Provide the [x, y] coordinate of the cell's center where the given text is located.  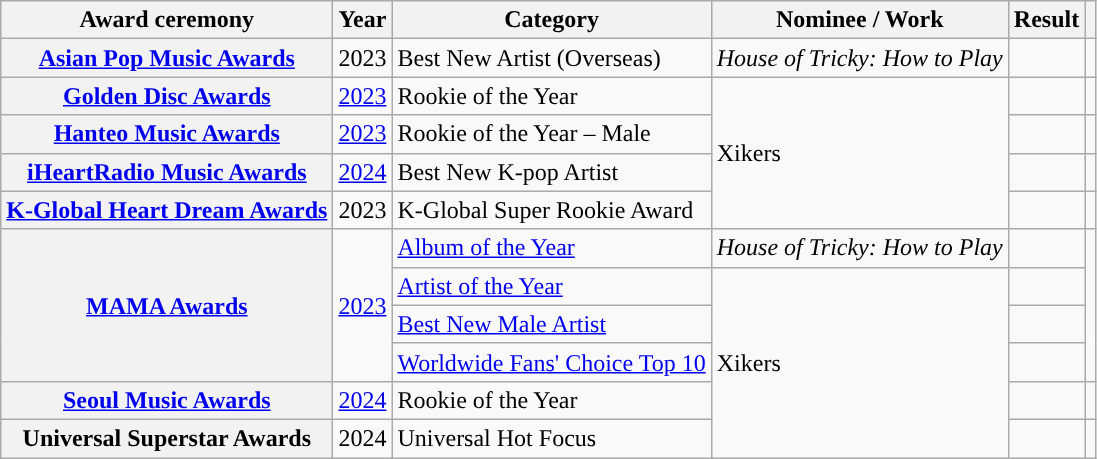
iHeartRadio Music Awards [167, 172]
Golden Disc Awards [167, 96]
Hanteo Music Awards [167, 134]
Worldwide Fans' Choice Top 10 [552, 362]
MAMA Awards [167, 305]
Best New K-pop Artist [552, 172]
Category [552, 20]
Award ceremony [167, 20]
Rookie of the Year – Male [552, 134]
K-Global Super Rookie Award [552, 210]
Result [1046, 20]
Asian Pop Music Awards [167, 58]
Album of the Year [552, 248]
Universal Superstar Awards [167, 438]
Year [362, 20]
Universal Hot Focus [552, 438]
Best New Artist (Overseas) [552, 58]
K-Global Heart Dream Awards [167, 210]
Seoul Music Awards [167, 400]
Artist of the Year [552, 286]
Nominee / Work [860, 20]
Best New Male Artist [552, 324]
